Locate the cell with the specified text and output its (x, y) center coordinate. 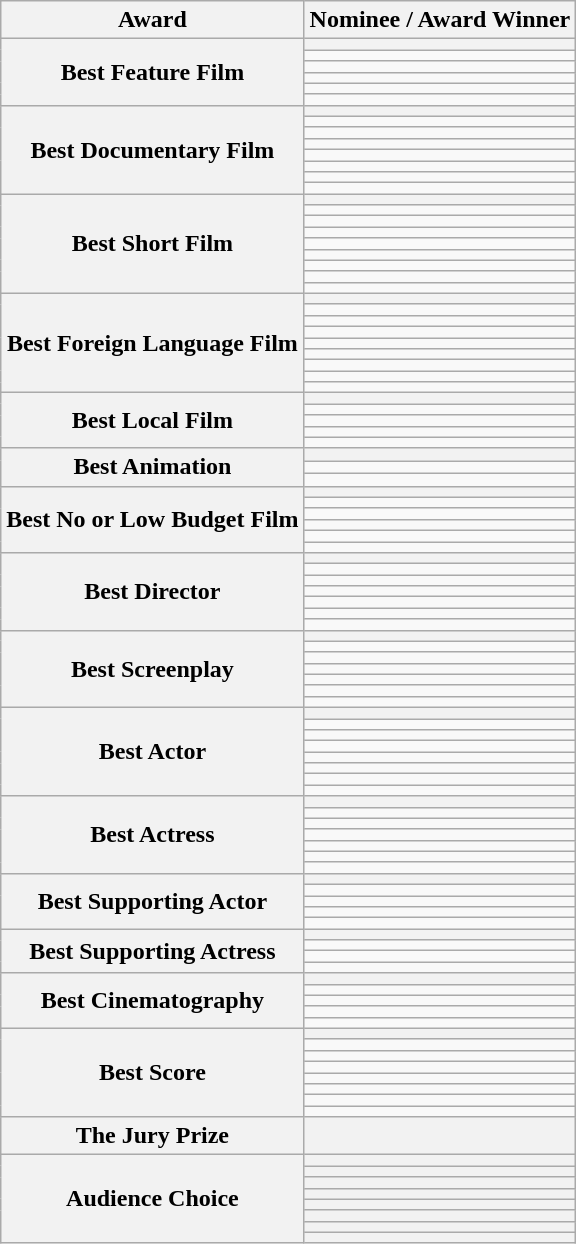
Best Animation (152, 467)
Nominee / Award Winner (440, 20)
Audience Choice (152, 1199)
The Jury Prize (152, 1136)
Best Foreign Language Film (152, 343)
Best Director (152, 592)
Best Actress (152, 834)
Best Local Film (152, 420)
Best Screenplay (152, 668)
Best Score (152, 1072)
Best Feature Film (152, 72)
Award (152, 20)
Best Short Film (152, 244)
Best Cinematography (152, 1000)
Best Actor (152, 751)
Best Documentary Film (152, 149)
Best Supporting Actress (152, 951)
Best Supporting Actor (152, 900)
Best No or Low Budget Film (152, 519)
